Provide the [x, y] coordinate of the cell's center where the given text is located.  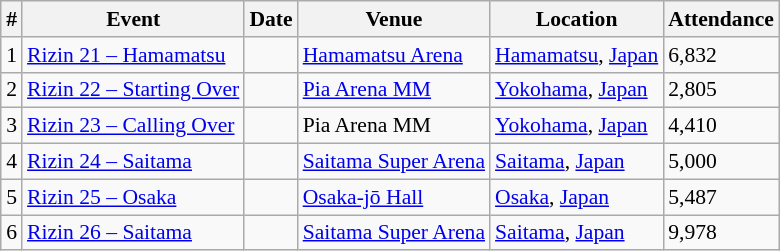
Location [576, 19]
4 [12, 162]
Rizin 24 – Saitama [133, 162]
1 [12, 55]
Hamamatsu, Japan [576, 55]
# [12, 19]
Osaka-jō Hall [394, 197]
Rizin 25 – Osaka [133, 197]
3 [12, 126]
Venue [394, 19]
Rizin 23 – Calling Over [133, 126]
Rizin 26 – Saitama [133, 233]
Rizin 21 – Hamamatsu [133, 55]
5,000 [721, 162]
Event [133, 19]
6,832 [721, 55]
Date [270, 19]
Hamamatsu Arena [394, 55]
9,978 [721, 233]
5,487 [721, 197]
Attendance [721, 19]
2 [12, 90]
5 [12, 197]
2,805 [721, 90]
4,410 [721, 126]
Rizin 22 – Starting Over [133, 90]
Osaka, Japan [576, 197]
6 [12, 233]
